Find where the given text appears and provide that cell's center as (X, Y) coordinate. 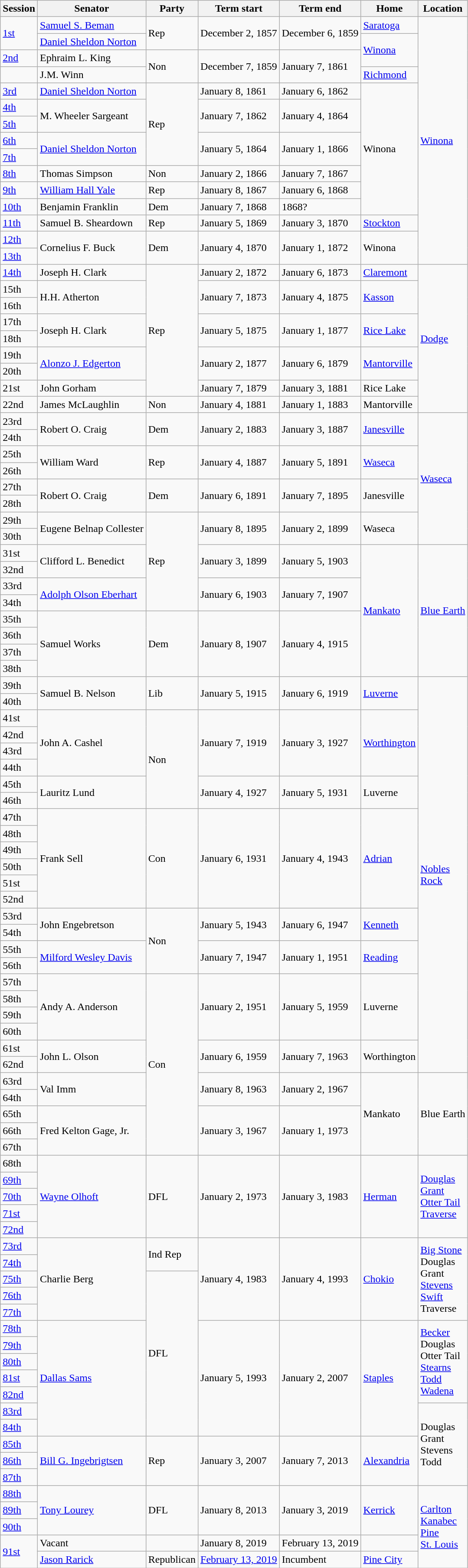
January 3, 1899 (239, 561)
Richmond (389, 75)
73rd (19, 1246)
January 4, 1875 (320, 297)
58th (19, 998)
January 7, 1963 (320, 1056)
January 4, 1993 (320, 1279)
January 1, 1973 (320, 1131)
January 1, 1877 (320, 330)
January 6, 1931 (239, 858)
January 4, 1983 (239, 1279)
36th (19, 636)
7th (19, 157)
January 4, 1887 (239, 462)
January 6, 1862 (320, 91)
80th (19, 1362)
January 7, 1862 (239, 116)
January 3, 1927 (320, 743)
28th (19, 504)
15th (19, 289)
January 5, 1869 (239, 223)
January 6, 1879 (320, 363)
Charlie Berg (92, 1279)
Clifford L. Benedict (92, 561)
53rd (19, 916)
M. Wheeler Sargeant (92, 116)
78th (19, 1329)
21st (19, 388)
January 5, 1891 (320, 462)
Reading (389, 957)
40th (19, 701)
December 7, 1859 (239, 66)
17th (19, 322)
January 7, 1879 (239, 388)
CarltonKanabecPineSt. Louis (443, 1526)
Lib (172, 693)
January 8, 1861 (239, 91)
43rd (19, 751)
Pine City (389, 1560)
62nd (19, 1065)
26th (19, 470)
49th (19, 850)
January 3, 1967 (239, 1131)
90th (19, 1526)
January 6, 1903 (239, 594)
Jason Rarick (92, 1560)
Milford Wesley Davis (92, 957)
22nd (19, 404)
35th (19, 619)
Samuel S. Beman (92, 25)
69th (19, 1180)
70th (19, 1196)
Vacant (92, 1543)
January 8, 1963 (239, 1089)
January 1, 1866 (320, 149)
79th (19, 1345)
83rd (19, 1411)
42nd (19, 735)
89th (19, 1510)
January 4, 1870 (239, 248)
Lauritz Lund (92, 792)
18th (19, 339)
January 6, 1947 (320, 924)
11th (19, 223)
January 2, 1872 (239, 273)
Chokio (389, 1279)
Herman (389, 1196)
10th (19, 207)
January 3, 1983 (320, 1196)
1st (19, 33)
9th (19, 190)
Bill G. Ingebrigtsen (92, 1460)
January 7, 1867 (320, 173)
Tony Lourey (92, 1510)
January 6, 1868 (320, 190)
Home (389, 9)
Kerrick (389, 1510)
27th (19, 487)
January 2, 1866 (239, 173)
Dodge (443, 339)
Thomas Simpson (92, 173)
Republican (172, 1560)
85th (19, 1444)
Adolph Olson Eberhart (92, 594)
23rd (19, 421)
86th (19, 1460)
67th (19, 1147)
34th (19, 603)
December 6, 1859 (320, 33)
Eugene Belnap Collester (92, 528)
82nd (19, 1395)
Samuel B. Sheardown (92, 223)
Senator (92, 9)
January 2, 1883 (239, 429)
Frank Sell (92, 858)
January 7, 1861 (320, 66)
January 5, 1864 (239, 149)
74th (19, 1263)
Alonzo J. Edgerton (92, 363)
20th (19, 372)
January 1, 1883 (320, 404)
James McLaughlin (92, 404)
January 4, 1927 (239, 792)
91st (19, 1552)
January 8, 1867 (239, 190)
31st (19, 553)
63rd (19, 1081)
45th (19, 784)
6th (19, 140)
39th (19, 685)
January 7, 1919 (239, 743)
January 6, 1959 (239, 1056)
January 3, 1887 (320, 429)
57th (19, 982)
J.M. Winn (92, 75)
14th (19, 273)
66th (19, 1131)
72nd (19, 1229)
January 2, 1967 (320, 1089)
January 5, 1959 (320, 1007)
Location (443, 9)
Samuel Works (92, 644)
January 4, 1943 (320, 858)
65th (19, 1114)
Kasson (389, 297)
Staples (389, 1378)
75th (19, 1279)
2nd (19, 58)
NoblesRock (443, 875)
Val Imm (92, 1089)
January 8, 2013 (239, 1510)
January 3, 2019 (320, 1510)
71st (19, 1213)
47th (19, 817)
DouglasGrantStevensTodd (443, 1444)
January 6, 1891 (239, 496)
46th (19, 801)
Claremont (389, 273)
3rd (19, 91)
81st (19, 1378)
Session (19, 9)
John A. Cashel (92, 743)
87th (19, 1477)
January 7, 1873 (239, 297)
January 5, 1915 (239, 693)
January 6, 1873 (320, 273)
Term end (320, 9)
John Gorham (92, 388)
51st (19, 883)
77th (19, 1312)
55th (19, 949)
January 1, 1872 (320, 248)
Stockton (389, 223)
Ind Rep (172, 1254)
January 7, 1947 (239, 957)
January 6, 1919 (320, 693)
January 5, 1931 (320, 792)
Big StoneDouglasGrantStevensSwiftTraverse (443, 1279)
56th (19, 965)
January 2, 2007 (320, 1378)
88th (19, 1493)
Dallas Sams (92, 1378)
January 2, 1877 (239, 363)
Alexandria (389, 1460)
30th (19, 537)
61st (19, 1048)
Fred Kelton Gage, Jr. (92, 1131)
January 7, 1895 (320, 496)
William Ward (92, 462)
41st (19, 718)
4th (19, 108)
Ephraim L. King (92, 58)
Wayne Olhoft (92, 1196)
January 3, 1870 (320, 223)
Benjamin Franklin (92, 207)
50th (19, 867)
32nd (19, 570)
76th (19, 1296)
Kenneth (389, 924)
H.H. Atherton (92, 297)
68th (19, 1164)
January 7, 1907 (320, 594)
19th (19, 355)
Party (172, 9)
William Hall Yale (92, 190)
January 8, 1907 (239, 644)
37th (19, 652)
60th (19, 1032)
BeckerDouglasOtter TailStearnsToddWadena (443, 1362)
January 4, 1881 (239, 404)
Incumbent (320, 1560)
January 3, 2007 (239, 1460)
48th (19, 834)
John L. Olson (92, 1056)
January 3, 1881 (320, 388)
January 5, 1993 (239, 1378)
Samuel B. Nelson (92, 693)
January 4, 1864 (320, 116)
8th (19, 173)
January 2, 1973 (239, 1196)
January 1, 1951 (320, 957)
52nd (19, 900)
25th (19, 454)
January 8, 1895 (239, 528)
33rd (19, 586)
44th (19, 768)
DouglasGrantOtter TailTraverse (443, 1196)
54th (19, 932)
38th (19, 668)
29th (19, 520)
24th (19, 437)
Saratoga (389, 25)
January 8, 2019 (239, 1543)
Adrian (389, 858)
1868? (320, 207)
January 5, 1903 (320, 561)
January 7, 2013 (320, 1460)
Andy A. Anderson (92, 1007)
January 5, 1943 (239, 924)
Term start (239, 9)
John Engebretson (92, 924)
5th (19, 124)
59th (19, 1015)
64th (19, 1098)
84th (19, 1428)
12th (19, 240)
16th (19, 306)
Cornelius F. Buck (92, 248)
January 4, 1915 (320, 644)
13th (19, 256)
January 2, 1951 (239, 1007)
December 2, 1857 (239, 33)
January 5, 1875 (239, 330)
January 2, 1899 (320, 528)
January 7, 1868 (239, 207)
